Return the (X, Y) coordinate for the center point of the cell that contains the specified text.  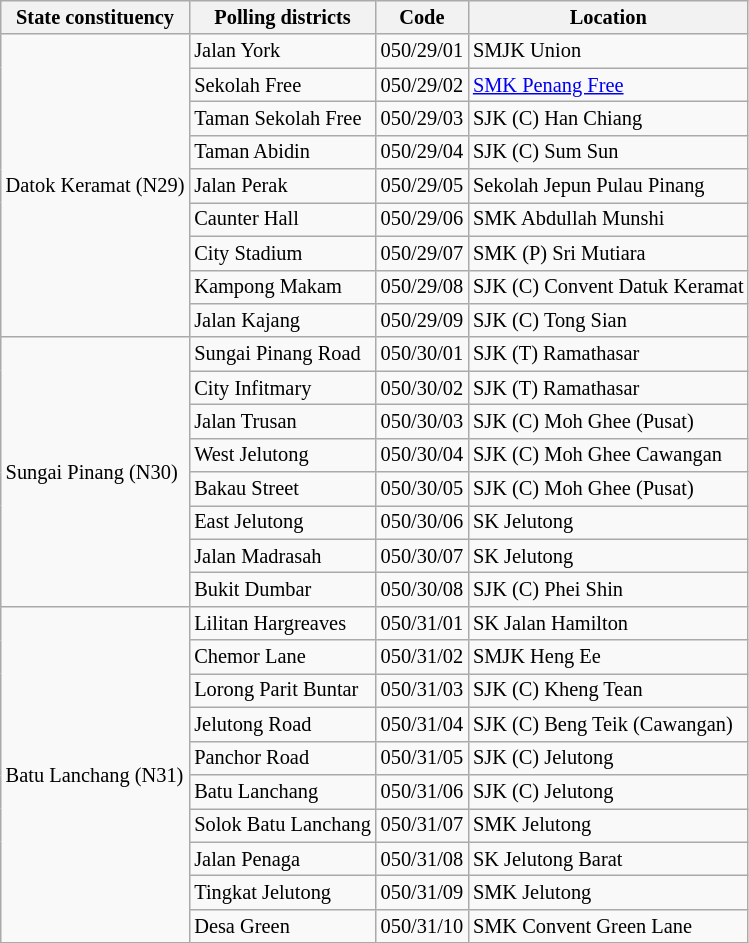
SMK Abdullah Munshi (608, 219)
SJK (C) Kheng Tean (608, 690)
Batu Lanchang (282, 791)
050/31/02 (422, 657)
Lorong Parit Buntar (282, 690)
SMJK Union (608, 51)
SMJK Heng Ee (608, 657)
SK Jalan Hamilton (608, 623)
050/30/03 (422, 421)
Sungai Pinang Road (282, 354)
Bukit Dumbar (282, 589)
Jelutong Road (282, 724)
050/31/01 (422, 623)
Taman Sekolah Free (282, 118)
Kampong Makam (282, 287)
SK Jelutong Barat (608, 859)
050/31/03 (422, 690)
SJK (C) Moh Ghee Cawangan (608, 455)
050/29/09 (422, 320)
050/31/05 (422, 758)
SJK (C) Beng Teik (Cawangan) (608, 724)
Jalan Kajang (282, 320)
050/29/06 (422, 219)
Desa Green (282, 926)
Jalan York (282, 51)
050/30/08 (422, 589)
Jalan Perak (282, 186)
050/30/01 (422, 354)
SMK (P) Sri Mutiara (608, 253)
Jalan Penaga (282, 859)
050/30/07 (422, 556)
050/30/02 (422, 388)
050/29/04 (422, 152)
050/29/02 (422, 85)
050/29/03 (422, 118)
Datok Keramat (N29) (96, 186)
050/31/09 (422, 892)
SJK (C) Phei Shin (608, 589)
050/31/08 (422, 859)
Location (608, 17)
050/29/07 (422, 253)
Lilitan Hargreaves (282, 623)
Polling districts (282, 17)
Code (422, 17)
City Infitmary (282, 388)
SJK (C) Tong Sian (608, 320)
SMK Penang Free (608, 85)
Solok Batu Lanchang (282, 825)
050/30/04 (422, 455)
SJK (C) Han Chiang (608, 118)
050/30/06 (422, 522)
State constituency (96, 17)
050/31/07 (422, 825)
050/31/04 (422, 724)
Sekolah Free (282, 85)
Tingkat Jelutong (282, 892)
Panchor Road (282, 758)
Jalan Trusan (282, 421)
Sungai Pinang (N30) (96, 472)
050/29/01 (422, 51)
SMK Convent Green Lane (608, 926)
050/30/05 (422, 489)
050/29/08 (422, 287)
Taman Abidin (282, 152)
Jalan Madrasah (282, 556)
City Stadium (282, 253)
050/29/05 (422, 186)
Batu Lanchang (N31) (96, 774)
Caunter Hall (282, 219)
Sekolah Jepun Pulau Pinang (608, 186)
SJK (C) Convent Datuk Keramat (608, 287)
050/31/06 (422, 791)
Chemor Lane (282, 657)
SJK (C) Sum Sun (608, 152)
West Jelutong (282, 455)
050/31/10 (422, 926)
East Jelutong (282, 522)
Bakau Street (282, 489)
